Output the [X, Y] coordinate of the center of the cell containing the given text.  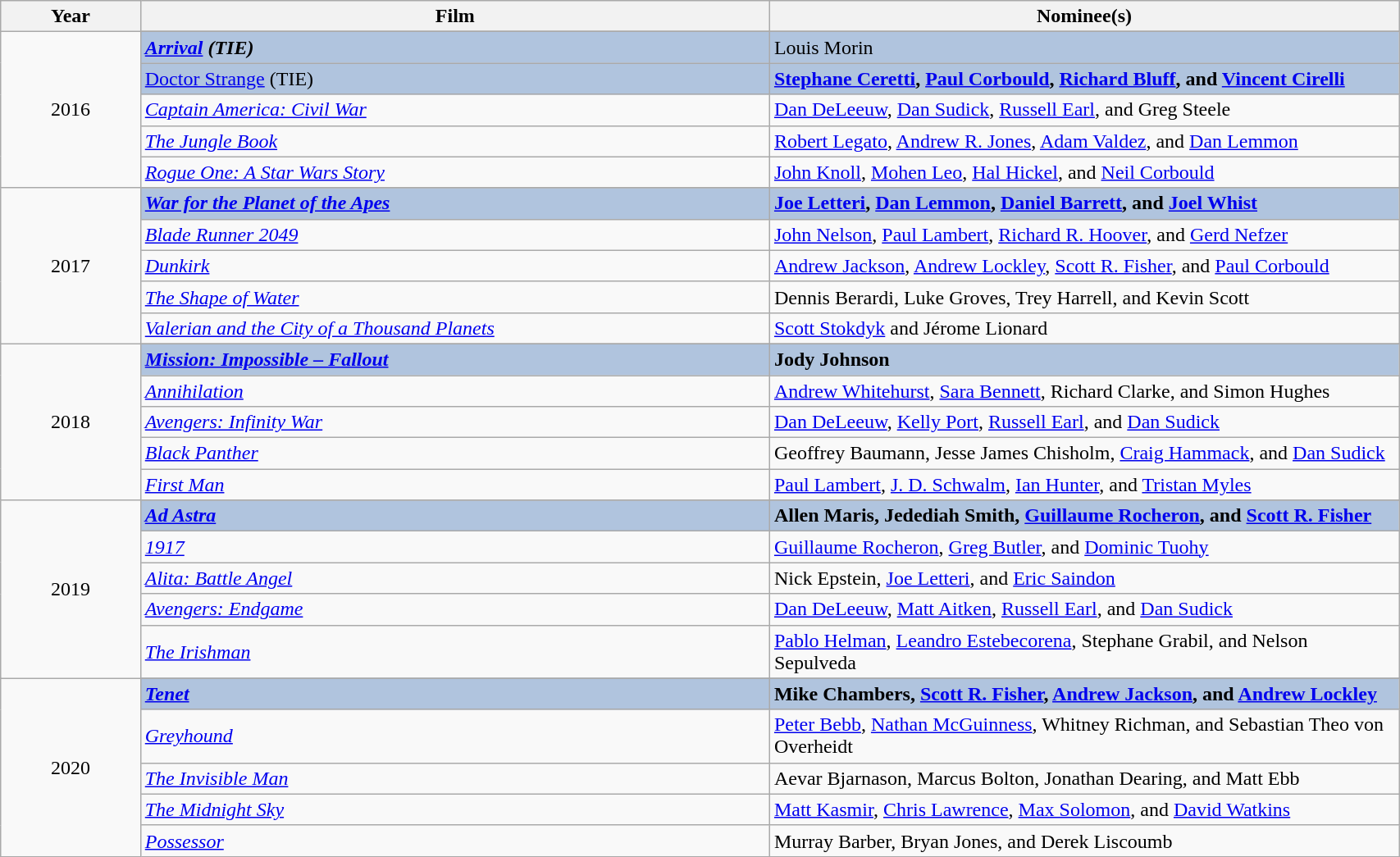
Robert Legato, Andrew R. Jones, Adam Valdez, and Dan Lemmon [1084, 141]
Nominee(s) [1084, 16]
The Shape of Water [454, 297]
First Man [454, 485]
Rogue One: A Star Wars Story [454, 172]
Dan DeLeeuw, Dan Sudick, Russell Earl, and Greg Steele [1084, 110]
Dan DeLeeuw, Matt Aitken, Russell Earl, and Dan Sudick [1084, 609]
Black Panther [454, 454]
2019 [71, 589]
Nick Epstein, Joe Letteri, and Eric Saindon [1084, 578]
2017 [71, 266]
The Invisible Man [454, 778]
Jody Johnson [1084, 359]
Geoffrey Baumann, Jesse James Chisholm, Craig Hammack, and Dan Sudick [1084, 454]
2018 [71, 422]
The Irishman [454, 651]
Guillaume Rocheron, Greg Butler, and Dominic Tuohy [1084, 547]
Avengers: Endgame [454, 609]
Aevar Bjarnason, Marcus Bolton, Jonathan Dearing, and Matt Ebb [1084, 778]
Film [454, 16]
Dunkirk [454, 266]
2016 [71, 110]
Stephane Ceretti, Paul Corbould, Richard Bluff, and Vincent Cirelli [1084, 79]
Joe Letteri, Dan Lemmon, Daniel Barrett, and Joel Whist [1084, 203]
Paul Lambert, J. D. Schwalm, Ian Hunter, and Tristan Myles [1084, 485]
2020 [71, 768]
The Midnight Sky [454, 809]
Louis Morin [1084, 48]
Avengers: Infinity War [454, 422]
Alita: Battle Angel [454, 578]
Annihilation [454, 391]
Matt Kasmir, Chris Lawrence, Max Solomon, and David Watkins [1084, 809]
Blade Runner 2049 [454, 235]
Allen Maris, Jedediah Smith, Guillaume Rocheron, and Scott R. Fisher [1084, 516]
Dennis Berardi, Luke Groves, Trey Harrell, and Kevin Scott [1084, 297]
Captain America: Civil War [454, 110]
The Jungle Book [454, 141]
Tenet [454, 694]
Ad Astra [454, 516]
Mike Chambers, Scott R. Fisher, Andrew Jackson, and Andrew Lockley [1084, 694]
Valerian and the City of a Thousand Planets [454, 328]
War for the Planet of the Apes [454, 203]
John Nelson, Paul Lambert, Richard R. Hoover, and Gerd Nefzer [1084, 235]
Year [71, 16]
Scott Stokdyk and Jérome Lionard [1084, 328]
Possessor [454, 841]
Andrew Jackson, Andrew Lockley, Scott R. Fisher, and Paul Corbould [1084, 266]
Pablo Helman, Leandro Estebecorena, Stephane Grabil, and Nelson Sepulveda [1084, 651]
Peter Bebb, Nathan McGuinness, Whitney Richman, and Sebastian Theo von Overheidt [1084, 736]
Mission: Impossible – Fallout [454, 359]
Doctor Strange (TIE) [454, 79]
John Knoll, Mohen Leo, Hal Hickel, and Neil Corbould [1084, 172]
Dan DeLeeuw, Kelly Port, Russell Earl, and Dan Sudick [1084, 422]
1917 [454, 547]
Murray Barber, Bryan Jones, and Derek Liscoumb [1084, 841]
Andrew Whitehurst, Sara Bennett, Richard Clarke, and Simon Hughes [1084, 391]
Greyhound [454, 736]
Arrival (TIE) [454, 48]
